Detect which cell encompasses the target text, then output its [x, y] center coordinate. 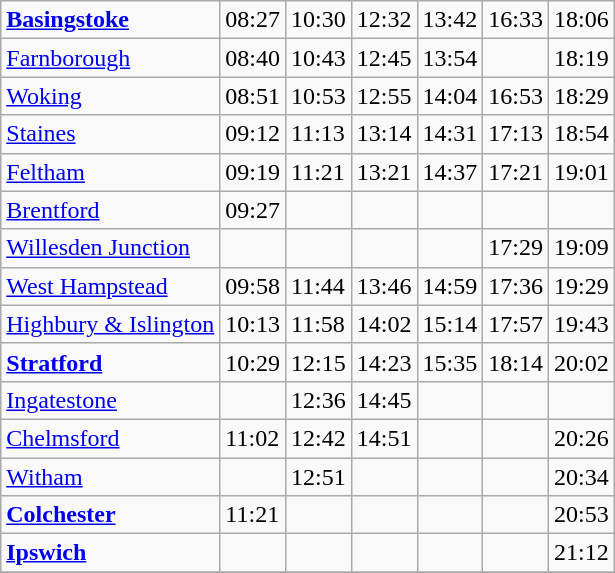
16:33 [516, 20]
Stratford [110, 362]
20:53 [582, 515]
Colchester [110, 515]
14:23 [384, 362]
16:53 [516, 96]
12:32 [384, 20]
10:13 [253, 324]
09:27 [253, 210]
10:53 [319, 96]
17:13 [516, 134]
12:36 [319, 400]
13:14 [384, 134]
Witham [110, 477]
13:54 [450, 58]
12:55 [384, 96]
11:58 [319, 324]
21:12 [582, 553]
14:31 [450, 134]
14:51 [384, 438]
15:14 [450, 324]
18:54 [582, 134]
20:26 [582, 438]
13:46 [384, 286]
18:06 [582, 20]
Basingstoke [110, 20]
18:19 [582, 58]
13:21 [384, 172]
West Hampstead [110, 286]
12:15 [319, 362]
12:45 [384, 58]
08:27 [253, 20]
19:43 [582, 324]
11:13 [319, 134]
18:14 [516, 362]
Feltham [110, 172]
Ingatestone [110, 400]
Brentford [110, 210]
19:29 [582, 286]
14:59 [450, 286]
Ipswich [110, 553]
20:02 [582, 362]
Farnborough [110, 58]
17:29 [516, 248]
Willesden Junction [110, 248]
15:35 [450, 362]
17:21 [516, 172]
17:36 [516, 286]
Staines [110, 134]
14:04 [450, 96]
14:37 [450, 172]
13:42 [450, 20]
10:29 [253, 362]
Chelmsford [110, 438]
Highbury & Islington [110, 324]
11:02 [253, 438]
18:29 [582, 96]
Woking [110, 96]
08:40 [253, 58]
10:43 [319, 58]
17:57 [516, 324]
10:30 [319, 20]
11:44 [319, 286]
09:58 [253, 286]
08:51 [253, 96]
19:01 [582, 172]
09:12 [253, 134]
12:51 [319, 477]
09:19 [253, 172]
12:42 [319, 438]
19:09 [582, 248]
14:02 [384, 324]
20:34 [582, 477]
14:45 [384, 400]
